Determine the [X, Y] coordinate at the center of the cell enclosing the given text.  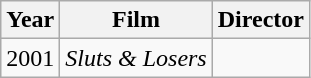
Film [136, 20]
Director [260, 20]
2001 [30, 58]
Sluts & Losers [136, 58]
Year [30, 20]
